For the text-containing cell, return its midpoint in [X, Y] coordinate format. 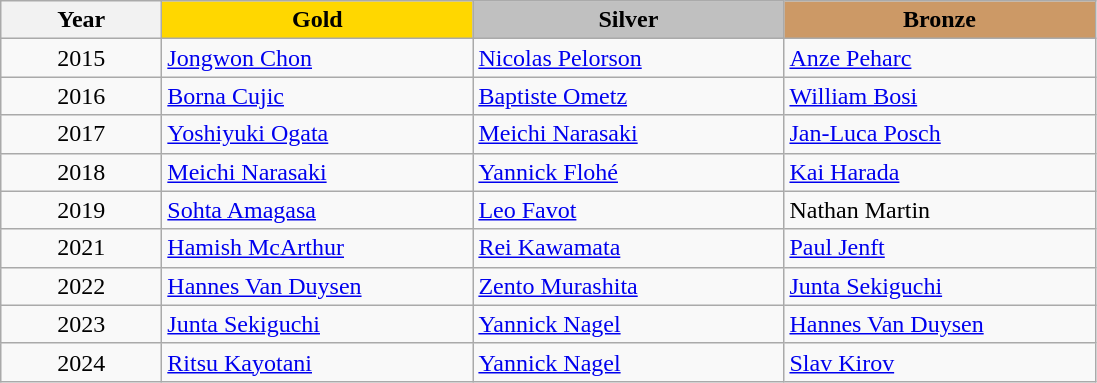
Rei Kawamata [628, 248]
Borna Cujic [318, 96]
2021 [82, 248]
Jongwon Chon [318, 58]
Hamish McArthur [318, 248]
Bronze [940, 20]
2018 [82, 172]
Nicolas Pelorson [628, 58]
Zento Murashita [628, 286]
Year [82, 20]
Ritsu Kayotani [318, 362]
2019 [82, 210]
Kai Harada [940, 172]
Slav Kirov [940, 362]
Jan-Luca Posch [940, 134]
Leo Favot [628, 210]
Yoshiyuki Ogata [318, 134]
2016 [82, 96]
2017 [82, 134]
Anze Peharc [940, 58]
Gold [318, 20]
2023 [82, 324]
Yannick Flohé [628, 172]
Silver [628, 20]
Paul Jenft [940, 248]
2024 [82, 362]
2015 [82, 58]
2022 [82, 286]
William Bosi [940, 96]
Baptiste Ometz [628, 96]
Nathan Martin [940, 210]
Sohta Amagasa [318, 210]
